Search for the cell housing the specified text and yield its (X, Y) center coordinate. 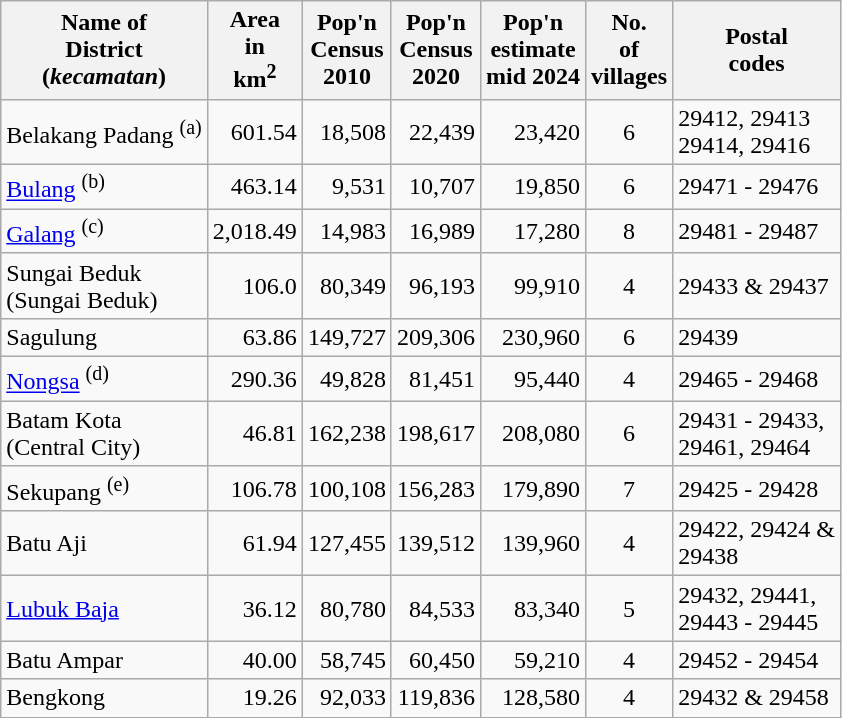
29481 - 29487 (757, 232)
Belakang Padang (a) (104, 132)
14,983 (346, 232)
2,018.49 (254, 232)
80,780 (346, 608)
106.78 (254, 488)
58,745 (346, 660)
49,828 (346, 380)
19.26 (254, 698)
60,450 (436, 660)
18,508 (346, 132)
61.94 (254, 544)
16,989 (436, 232)
Batam Kota (Central City) (104, 434)
No.ofvillages (630, 50)
22,439 (436, 132)
29422, 29424 & 29438 (757, 544)
36.12 (254, 608)
Area inkm2 (254, 50)
Sagulung (104, 338)
8 (630, 232)
Nongsa (d) (104, 380)
Batu Aji (104, 544)
99,910 (532, 286)
92,033 (346, 698)
96,193 (436, 286)
29432 & 29458 (757, 698)
139,960 (532, 544)
59,210 (532, 660)
7 (630, 488)
29412, 2941329414, 29416 (757, 132)
230,960 (532, 338)
17,280 (532, 232)
29432, 29441,29443 - 29445 (757, 608)
Sekupang (e) (104, 488)
81,451 (436, 380)
119,836 (436, 698)
29425 - 29428 (757, 488)
209,306 (436, 338)
29471 - 29476 (757, 186)
156,283 (436, 488)
Galang (c) (104, 232)
9,531 (346, 186)
Pop'nCensus2010 (346, 50)
63.86 (254, 338)
290.36 (254, 380)
162,238 (346, 434)
128,580 (532, 698)
40.00 (254, 660)
Bulang (b) (104, 186)
198,617 (436, 434)
100,108 (346, 488)
5 (630, 608)
Postalcodes (757, 50)
29465 - 29468 (757, 380)
179,890 (532, 488)
127,455 (346, 544)
29452 - 29454 (757, 660)
Bengkong (104, 698)
463.14 (254, 186)
80,349 (346, 286)
10,707 (436, 186)
Batu Ampar (104, 660)
601.54 (254, 132)
Pop'nCensus2020 (436, 50)
29439 (757, 338)
84,533 (436, 608)
106.0 (254, 286)
149,727 (346, 338)
46.81 (254, 434)
Lubuk Baja (104, 608)
208,080 (532, 434)
Name ofDistrict(kecamatan) (104, 50)
Sungai Beduk (Sungai Beduk) (104, 286)
83,340 (532, 608)
23,420 (532, 132)
19,850 (532, 186)
95,440 (532, 380)
139,512 (436, 544)
29433 & 29437 (757, 286)
Pop'nestimatemid 2024 (532, 50)
29431 - 29433,29461, 29464 (757, 434)
